Provide the [x, y] coordinate of the cell's center where the given text is located.  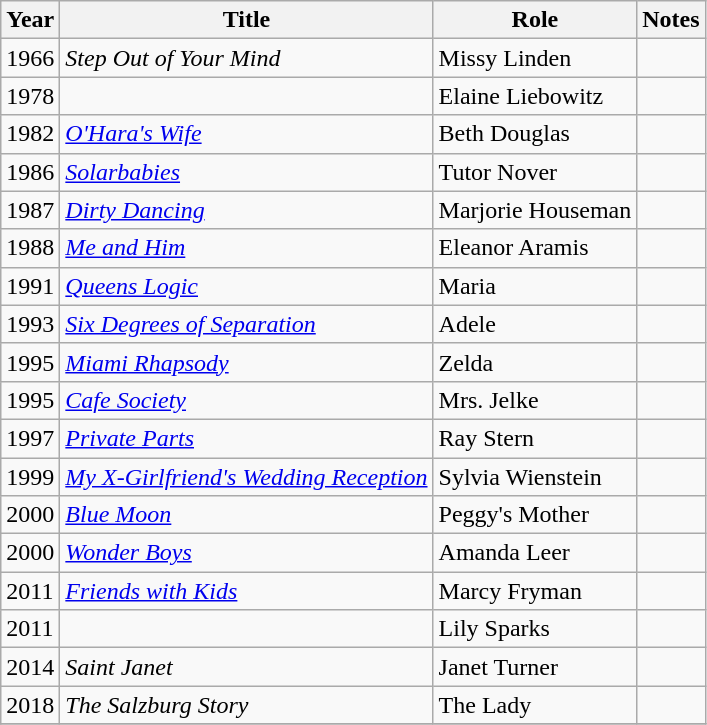
Mrs. Jelke [535, 400]
Dirty Dancing [246, 210]
2018 [30, 705]
1991 [30, 286]
Solarbabies [246, 172]
Cafe Society [246, 400]
Maria [535, 286]
Marcy Fryman [535, 591]
1987 [30, 210]
Amanda Leer [535, 553]
1982 [30, 134]
Blue Moon [246, 515]
Me and Him [246, 248]
Step Out of Your Mind [246, 58]
Queens Logic [246, 286]
Private Parts [246, 438]
2014 [30, 667]
1978 [30, 96]
Elaine Liebowitz [535, 96]
Friends with Kids [246, 591]
My X-Girlfriend's Wedding Reception [246, 477]
Tutor Nover [535, 172]
Lily Sparks [535, 629]
Janet Turner [535, 667]
Notes [671, 20]
1966 [30, 58]
1988 [30, 248]
Ray Stern [535, 438]
Miami Rhapsody [246, 362]
Peggy's Mother [535, 515]
Six Degrees of Separation [246, 324]
Adele [535, 324]
Role [535, 20]
Wonder Boys [246, 553]
1999 [30, 477]
Missy Linden [535, 58]
The Salzburg Story [246, 705]
Zelda [535, 362]
1986 [30, 172]
Year [30, 20]
O'Hara's Wife [246, 134]
1997 [30, 438]
Beth Douglas [535, 134]
Marjorie Houseman [535, 210]
Eleanor Aramis [535, 248]
Title [246, 20]
Sylvia Wienstein [535, 477]
The Lady [535, 705]
1993 [30, 324]
Saint Janet [246, 667]
